Return (X, Y) of the center of cell containing provided text 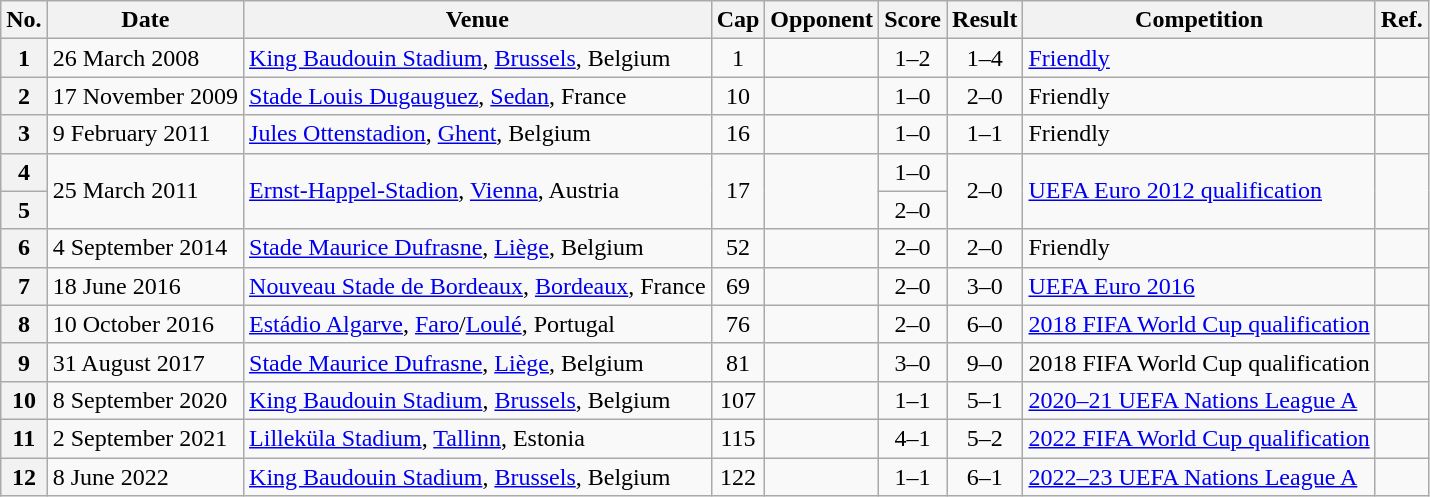
122 (738, 477)
2 September 2021 (145, 438)
2 (24, 96)
107 (738, 400)
Lilleküla Stadium, Tallinn, Estonia (478, 438)
6 (24, 248)
25 March 2011 (145, 191)
Venue (478, 20)
Score (913, 20)
Result (985, 20)
18 June 2016 (145, 286)
7 (24, 286)
31 August 2017 (145, 362)
6–0 (985, 324)
Stade Louis Dugauguez, Sedan, France (478, 96)
1–2 (913, 58)
8 September 2020 (145, 400)
Estádio Algarve, Faro/Loulé, Portugal (478, 324)
4 September 2014 (145, 248)
Cap (738, 20)
9 (24, 362)
Jules Ottenstadion, Ghent, Belgium (478, 134)
8 (24, 324)
UEFA Euro 2016 (1199, 286)
9 February 2011 (145, 134)
5–2 (985, 438)
5–1 (985, 400)
52 (738, 248)
10 October 2016 (145, 324)
17 November 2009 (145, 96)
26 March 2008 (145, 58)
5 (24, 210)
2022 FIFA World Cup qualification (1199, 438)
No. (24, 20)
76 (738, 324)
Opponent (822, 20)
11 (24, 438)
2022–23 UEFA Nations League A (1199, 477)
Nouveau Stade de Bordeaux, Bordeaux, France (478, 286)
16 (738, 134)
Competition (1199, 20)
6–1 (985, 477)
81 (738, 362)
115 (738, 438)
4 (24, 172)
12 (24, 477)
2020–21 UEFA Nations League A (1199, 400)
Ernst-Happel-Stadion, Vienna, Austria (478, 191)
69 (738, 286)
8 June 2022 (145, 477)
UEFA Euro 2012 qualification (1199, 191)
1–4 (985, 58)
Ref. (1402, 20)
Date (145, 20)
3 (24, 134)
9–0 (985, 362)
4–1 (913, 438)
17 (738, 191)
